Capture the cell that displays the provided text and extract its (X, Y) central coordinate. 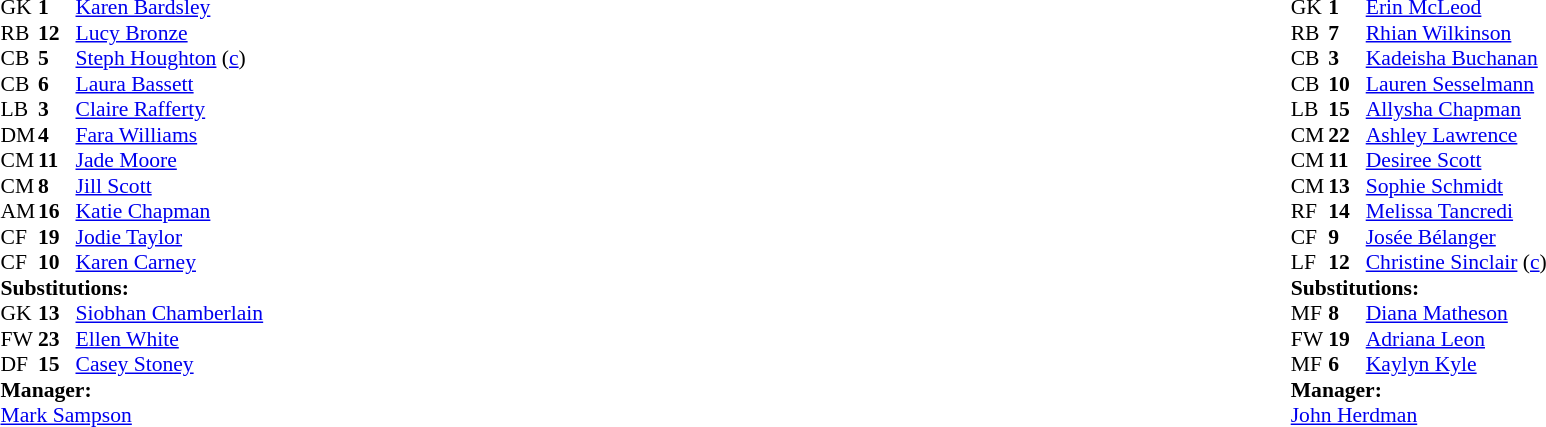
Siobhan Chamberlain (170, 313)
Karen Carney (170, 263)
9 (1347, 237)
Laura Bassett (170, 84)
AM (19, 211)
Manager: (132, 390)
Katie Chapman (170, 211)
GK (19, 313)
DM (19, 135)
DF (19, 365)
Substitutions: (132, 288)
Lucy Bronze (170, 33)
14 (1347, 211)
Ellen White (170, 339)
22 (1347, 135)
Jade Moore (170, 161)
LF (1310, 263)
Casey Stoney (170, 365)
RF (1310, 211)
23 (57, 339)
Claire Rafferty (170, 109)
Steph Houghton (c) (170, 59)
16 (57, 211)
7 (1347, 33)
5 (57, 59)
Jill Scott (170, 186)
4 (57, 135)
Fara Williams (170, 135)
Jodie Taylor (170, 237)
